From the cell containing the given text, extract its center point as [X, Y] coordinate. 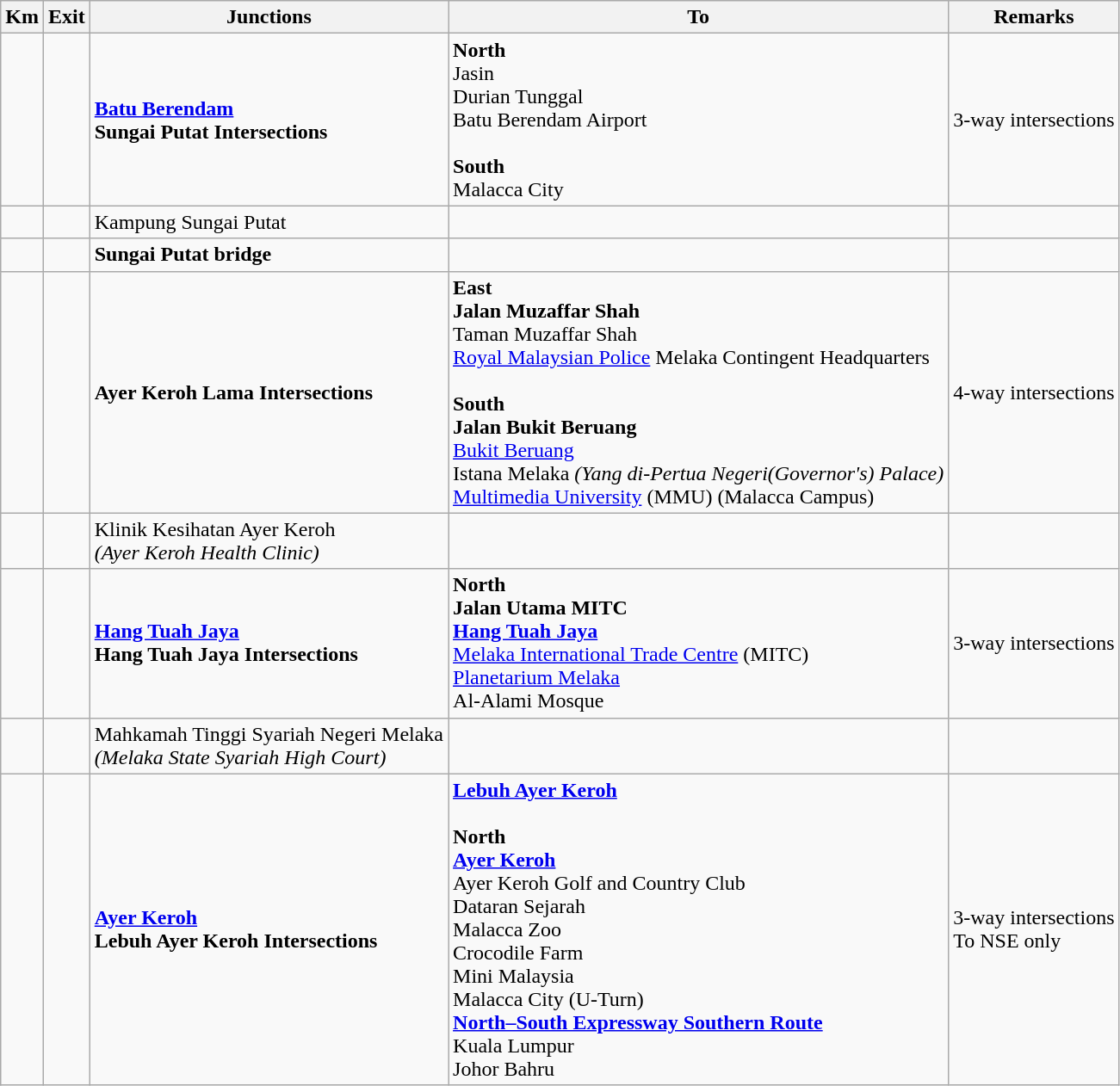
To [699, 17]
Junctions [269, 17]
Ayer Keroh Lama Intersections [269, 392]
North Jasin Durian Tunggal Batu Berendam Airport South Malacca City [699, 120]
NorthJalan Utama MITCHang Tuah JayaMelaka International Trade Centre (MITC)Planetarium MelakaAl-Alami Mosque [699, 644]
Batu BerendamSungai Putat Intersections [269, 120]
Mahkamah Tinggi Syariah Negeri Melaka(Melaka State Syariah High Court) [269, 745]
Hang Tuah JayaHang Tuah Jaya Intersections [269, 644]
Kampung Sungai Putat [269, 222]
Klinik Kesihatan Ayer Keroh (Ayer Keroh Health Clinic) [269, 540]
Exit [66, 17]
Km [22, 17]
Sungai Putat bridge [269, 255]
Remarks [1034, 17]
3-way intersectionsTo NSE only [1034, 929]
4-way intersections [1034, 392]
Ayer KerohLebuh Ayer Keroh Intersections [269, 929]
